Extract the (X, Y) coordinate from the center of the cell holding the provided text.  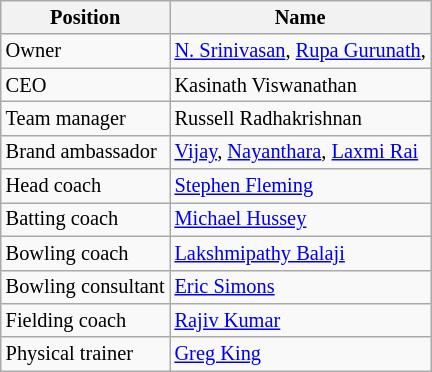
Lakshmipathy Balaji (300, 253)
Bowling consultant (86, 287)
N. Srinivasan, Rupa Gurunath, (300, 51)
Head coach (86, 186)
Rajiv Kumar (300, 320)
Name (300, 17)
Physical trainer (86, 354)
Fielding coach (86, 320)
Team manager (86, 118)
CEO (86, 85)
Owner (86, 51)
Position (86, 17)
Stephen Fleming (300, 186)
Vijay, Nayanthara, Laxmi Rai (300, 152)
Brand ambassador (86, 152)
Michael Hussey (300, 219)
Russell Radhakrishnan (300, 118)
Batting coach (86, 219)
Bowling coach (86, 253)
Eric Simons (300, 287)
Kasinath Viswanathan (300, 85)
Greg King (300, 354)
